Return the [X, Y] coordinate for the center point of the cell that contains the specified text.  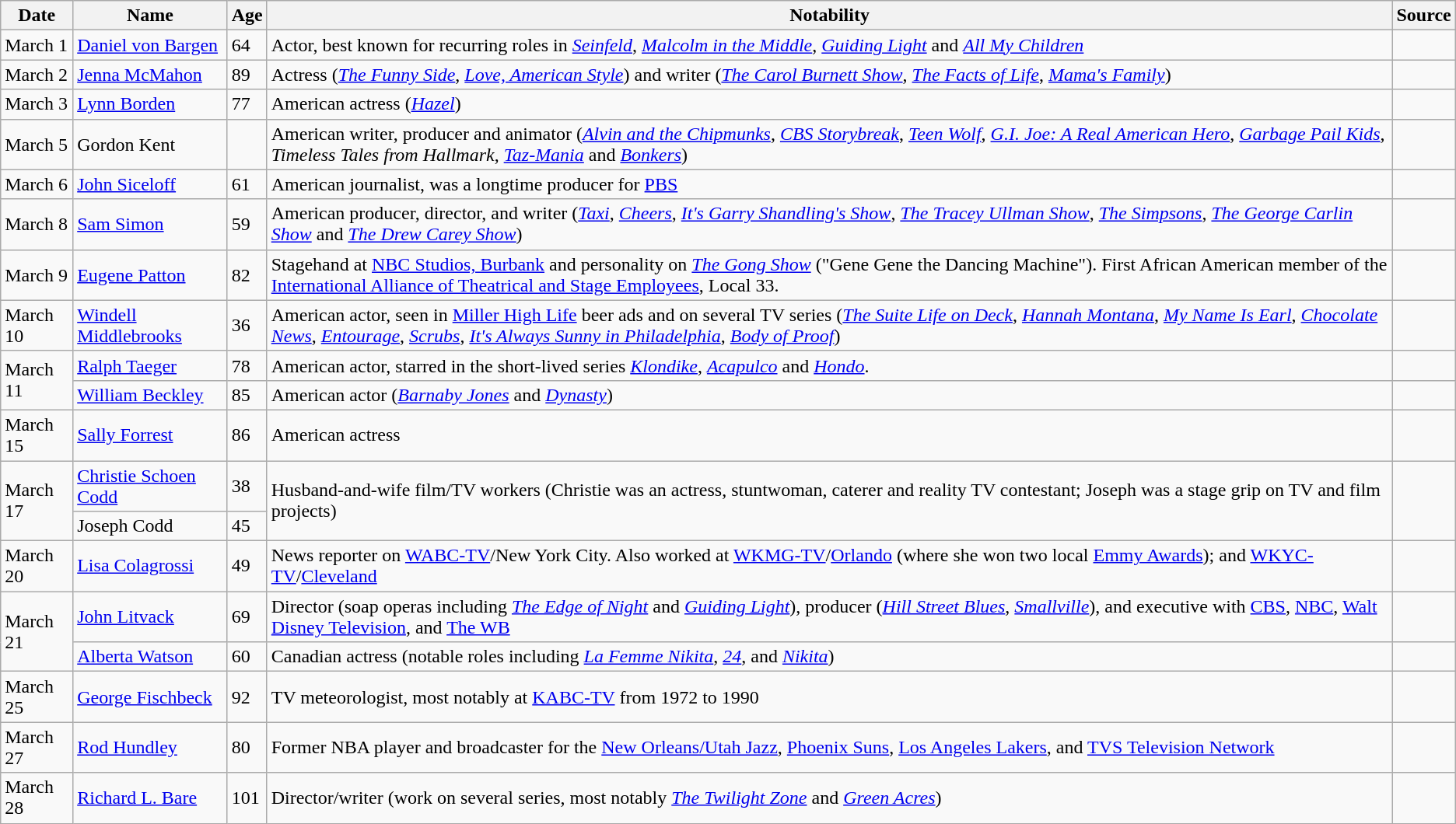
Former NBA player and broadcaster for the New Orleans/Utah Jazz, Phoenix Suns, Los Angeles Lakers, and TVS Television Network [829, 748]
Daniel von Bargen [150, 45]
Sally Forrest [150, 435]
36 [247, 325]
March 6 [37, 184]
TV meteorologist, most notably at KABC-TV from 1972 to 1990 [829, 697]
61 [247, 184]
60 [247, 657]
77 [247, 104]
Eugene Patton [150, 275]
38 [247, 485]
News reporter on WABC-TV/New York City. Also worked at WKMG-TV/Orlando (where she won two local Emmy Awards); and WKYC-TV/Cleveland [829, 566]
45 [247, 526]
49 [247, 566]
Canadian actress (notable roles including La Femme Nikita, 24, and Nikita) [829, 657]
101 [247, 798]
March 20 [37, 566]
March 25 [37, 697]
March 8 [37, 224]
March 1 [37, 45]
Actor, best known for recurring roles in Seinfeld, Malcolm in the Middle, Guiding Light and All My Children [829, 45]
March 11 [37, 380]
March 21 [37, 631]
March 9 [37, 275]
John Siceloff [150, 184]
86 [247, 435]
Source [1423, 16]
Joseph Codd [150, 526]
78 [247, 365]
64 [247, 45]
American actor, starred in the short-lived series Klondike, Acapulco and Hondo. [829, 365]
American actor (Barnaby Jones and Dynasty) [829, 395]
Name [150, 16]
Christie Schoen Codd [150, 485]
Rod Hundley [150, 748]
March 17 [37, 501]
March 3 [37, 104]
March 5 [37, 145]
March 15 [37, 435]
80 [247, 748]
American actress [829, 435]
89 [247, 75]
Windell Middlebrooks [150, 325]
Richard L. Bare [150, 798]
92 [247, 697]
John Litvack [150, 617]
82 [247, 275]
March 28 [37, 798]
Date [37, 16]
85 [247, 395]
Director/writer (work on several series, most notably The Twilight Zone and Green Acres) [829, 798]
William Beckley [150, 395]
Gordon Kent [150, 145]
Sam Simon [150, 224]
Alberta Watson [150, 657]
Ralph Taeger [150, 365]
March 27 [37, 748]
Notability [829, 16]
Age [247, 16]
March 2 [37, 75]
American journalist, was a longtime producer for PBS [829, 184]
59 [247, 224]
George Fischbeck [150, 697]
American actress (Hazel) [829, 104]
Jenna McMahon [150, 75]
Lynn Borden [150, 104]
March 10 [37, 325]
Lisa Colagrossi [150, 566]
69 [247, 617]
Actress (The Funny Side, Love, American Style) and writer (The Carol Burnett Show, The Facts of Life, Mama's Family) [829, 75]
